For the text-containing cell, return its midpoint in (X, Y) coordinate format. 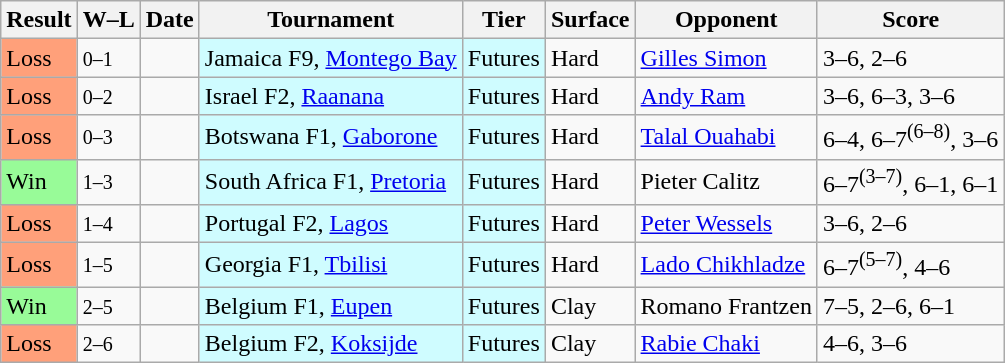
Portugal F2, Lagos (330, 223)
Botswana F1, Gaborone (330, 138)
Andy Ram (726, 96)
6–7(5–7), 4–6 (910, 264)
1–5 (108, 264)
Rabie Chaki (726, 344)
2–5 (108, 306)
Score (910, 20)
1–4 (108, 223)
Date (170, 20)
0–1 (108, 58)
Opponent (726, 20)
Belgium F1, Eupen (330, 306)
2–6 (108, 344)
South Africa F1, Pretoria (330, 182)
0–3 (108, 138)
Lado Chikhladze (726, 264)
Peter Wessels (726, 223)
6–4, 6–7(6–8), 3–6 (910, 138)
4–6, 3–6 (910, 344)
Gilles Simon (726, 58)
Belgium F2, Koksijde (330, 344)
W–L (108, 20)
Surface (590, 20)
Pieter Calitz (726, 182)
7–5, 2–6, 6–1 (910, 306)
Romano Frantzen (726, 306)
Jamaica F9, Montego Bay (330, 58)
Israel F2, Raanana (330, 96)
1–3 (108, 182)
3–6, 6–3, 3–6 (910, 96)
Tier (504, 20)
Georgia F1, Tbilisi (330, 264)
Result (39, 20)
0–2 (108, 96)
Talal Ouahabi (726, 138)
Tournament (330, 20)
6–7(3–7), 6–1, 6–1 (910, 182)
